Locate the cell with the specified text and output its (X, Y) center coordinate. 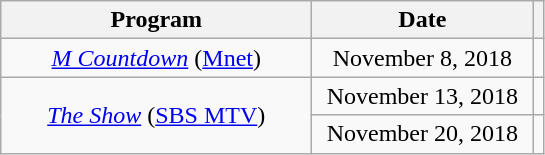
The Show (SBS MTV) (156, 115)
Program (156, 20)
November 20, 2018 (422, 134)
Date (422, 20)
November 8, 2018 (422, 58)
November 13, 2018 (422, 96)
M Countdown (Mnet) (156, 58)
